Capture the cell that displays the provided text and extract its [x, y] central coordinate. 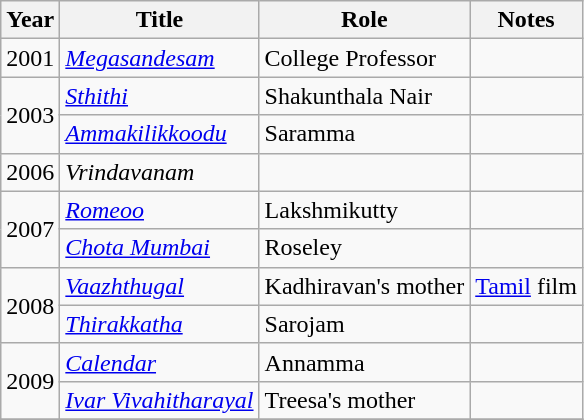
Vaazhthugal [160, 286]
Tamil film [526, 286]
Romeoo [160, 210]
Notes [526, 20]
2008 [30, 305]
2007 [30, 229]
Lakshmikutty [364, 210]
Annamma [364, 362]
Ivar Vivahitharayal [160, 400]
2006 [30, 172]
Sarojam [364, 324]
College Professor [364, 58]
Vrindavanam [160, 172]
Kadhiravan's mother [364, 286]
2001 [30, 58]
Saramma [364, 134]
Calendar [160, 362]
Chota Mumbai [160, 248]
Sthithi [160, 96]
Thirakkatha [160, 324]
2003 [30, 115]
Ammakilikkoodu [160, 134]
Treesa's mother [364, 400]
Year [30, 20]
2009 [30, 381]
Roseley [364, 248]
Role [364, 20]
Title [160, 20]
Shakunthala Nair [364, 96]
Megasandesam [160, 58]
